From the cell containing the given text, extract its center point as (X, Y) coordinate. 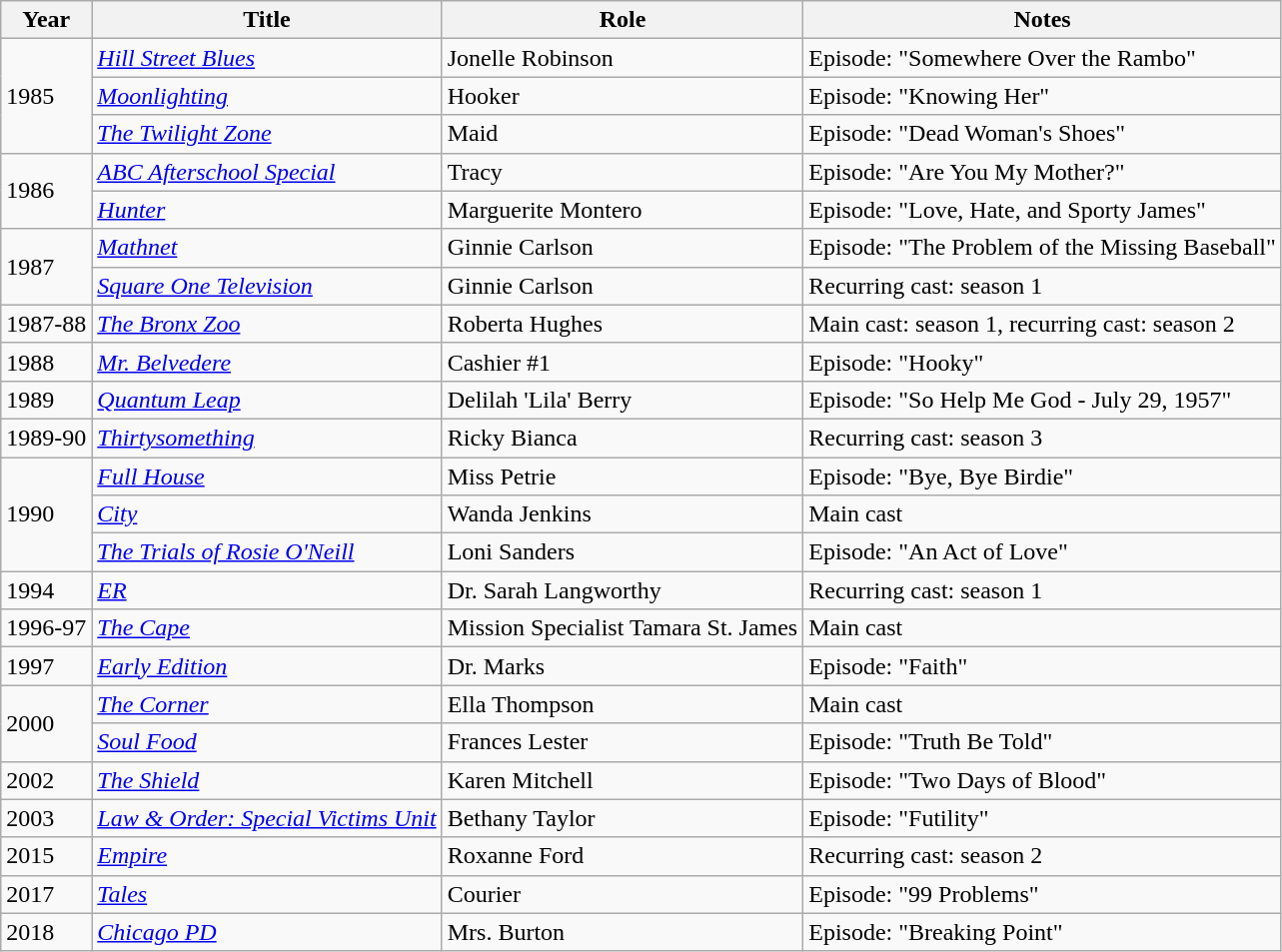
Frances Lester (623, 742)
1989-90 (46, 438)
The Corner (267, 704)
2003 (46, 818)
Jonelle Robinson (623, 58)
Miss Petrie (623, 476)
Mathnet (267, 248)
Episode: "Hooky" (1043, 362)
Maid (623, 134)
Soul Food (267, 742)
Episode: "Are You My Mother?" (1043, 172)
Episode: "So Help Me God - July 29, 1957" (1043, 400)
Delilah 'Lila' Berry (623, 400)
Episode: "99 Problems" (1043, 894)
Moonlighting (267, 96)
Mrs. Burton (623, 932)
2015 (46, 856)
Ricky Bianca (623, 438)
Cashier #1 (623, 362)
Quantum Leap (267, 400)
1989 (46, 400)
1990 (46, 514)
Mr. Belvedere (267, 362)
Square One Television (267, 286)
ER (267, 590)
Dr. Sarah Langworthy (623, 590)
Episode: "The Problem of the Missing Baseball" (1043, 248)
Loni Sanders (623, 552)
Hunter (267, 210)
2017 (46, 894)
2018 (46, 932)
Hill Street Blues (267, 58)
1985 (46, 96)
1988 (46, 362)
Episode: "Futility" (1043, 818)
Thirtysomething (267, 438)
Episode: "Somewhere Over the Rambo" (1043, 58)
Recurring cast: season 3 (1043, 438)
Main cast: season 1, recurring cast: season 2 (1043, 324)
Courier (623, 894)
Empire (267, 856)
Early Edition (267, 666)
Mission Specialist Tamara St. James (623, 628)
2000 (46, 723)
Title (267, 20)
Hooker (623, 96)
Bethany Taylor (623, 818)
Dr. Marks (623, 666)
Episode: "Two Days of Blood" (1043, 780)
1986 (46, 191)
Tracy (623, 172)
Year (46, 20)
Episode: "Bye, Bye Birdie" (1043, 476)
Episode: "Truth Be Told" (1043, 742)
Episode: "Love, Hate, and Sporty James" (1043, 210)
1987 (46, 267)
Recurring cast: season 2 (1043, 856)
Episode: "Breaking Point" (1043, 932)
The Shield (267, 780)
1987-88 (46, 324)
Episode: "Knowing Her" (1043, 96)
City (267, 514)
2002 (46, 780)
The Bronx Zoo (267, 324)
Law & Order: Special Victims Unit (267, 818)
Episode: "Faith" (1043, 666)
Episode: "An Act of Love" (1043, 552)
Role (623, 20)
Karen Mitchell (623, 780)
Chicago PD (267, 932)
The Cape (267, 628)
ABC Afterschool Special (267, 172)
Roberta Hughes (623, 324)
Roxanne Ford (623, 856)
1997 (46, 666)
Episode: "Dead Woman's Shoes" (1043, 134)
Tales (267, 894)
Marguerite Montero (623, 210)
1994 (46, 590)
The Twilight Zone (267, 134)
Notes (1043, 20)
1996-97 (46, 628)
Ella Thompson (623, 704)
The Trials of Rosie O'Neill (267, 552)
Wanda Jenkins (623, 514)
Full House (267, 476)
